Search for the cell housing the specified text and yield its [X, Y] center coordinate. 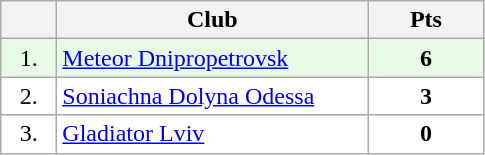
Pts [426, 20]
Meteor Dnipropetrovsk [212, 58]
Gladiator Lviv [212, 134]
Club [212, 20]
2. [29, 96]
3 [426, 96]
1. [29, 58]
Soniachna Dolyna Odessa [212, 96]
6 [426, 58]
0 [426, 134]
3. [29, 134]
